Return [x, y] of the center of cell containing provided text 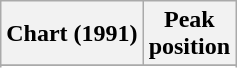
Chart (1991) [72, 34]
Peakposition [189, 34]
